Scan for the cell matching the given text and deliver its (x, y) coordinate at center. 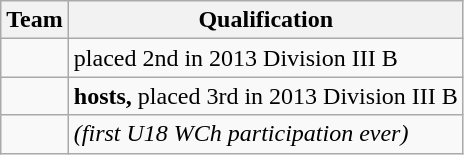
hosts, placed 3rd in 2013 Division III B (266, 96)
Qualification (266, 20)
(first U18 WCh participation ever) (266, 134)
Team (35, 20)
placed 2nd in 2013 Division III B (266, 58)
